Return the (x, y) coordinate for the center point of the cell that contains the specified text.  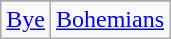
Bye (26, 20)
Bohemians (110, 20)
